Capture the cell that displays the provided text and extract its (x, y) central coordinate. 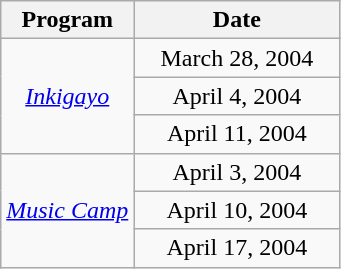
April 3, 2004 (237, 172)
March 28, 2004 (237, 58)
Music Camp (68, 210)
April 10, 2004 (237, 210)
Program (68, 20)
Inkigayo (68, 96)
Date (237, 20)
April 11, 2004 (237, 134)
April 4, 2004 (237, 96)
April 17, 2004 (237, 248)
